Return the [X, Y] coordinate for the center point of the cell that contains the specified text.  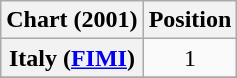
Position [190, 20]
Chart (2001) [72, 20]
1 [190, 58]
Italy (FIMI) [72, 58]
